Detect which cell encompasses the target text, then output its (X, Y) center coordinate. 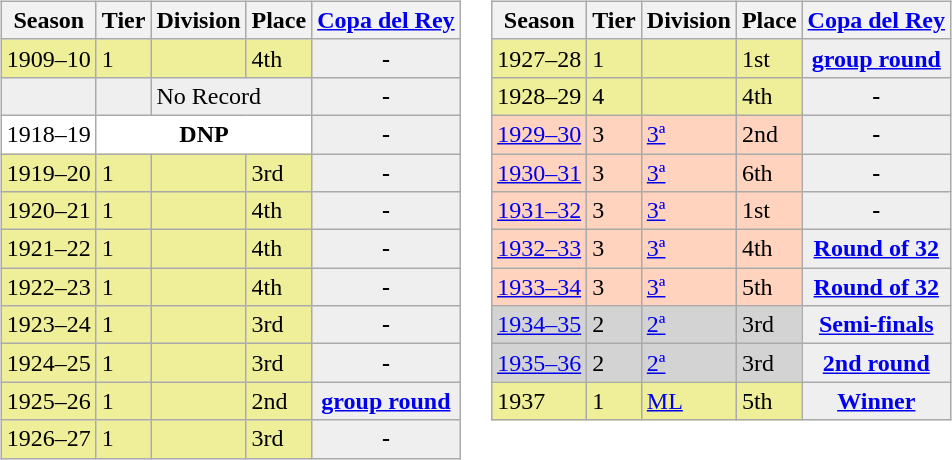
1909–10 (48, 58)
1922–23 (48, 287)
2nd round (876, 363)
1920–21 (48, 211)
1937 (540, 401)
1932–33 (540, 249)
1933–34 (540, 287)
ML (688, 401)
1919–20 (48, 173)
1931–32 (540, 211)
1924–25 (48, 363)
1929–30 (540, 134)
1921–22 (48, 249)
Semi-finals (876, 325)
1928–29 (540, 96)
1927–28 (540, 58)
DNP (204, 134)
1930–31 (540, 173)
1925–26 (48, 401)
4 (614, 96)
Winner (876, 401)
1926–27 (48, 439)
1934–35 (540, 325)
1923–24 (48, 325)
1918–19 (48, 134)
1935–36 (540, 363)
6th (769, 173)
No Record (232, 96)
